Return the [X, Y] coordinate for the center point of the cell that contains the specified text.  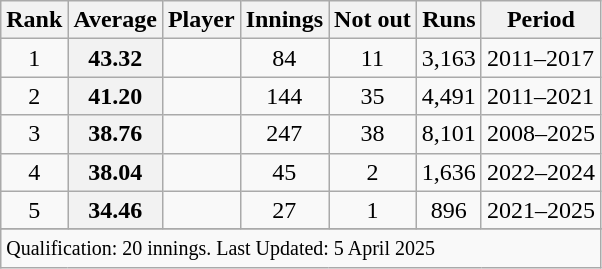
35 [373, 96]
4,491 [448, 96]
896 [448, 210]
38 [373, 134]
41.20 [116, 96]
Average [116, 20]
84 [284, 58]
38.04 [116, 172]
34.46 [116, 210]
2021–2025 [540, 210]
Qualification: 20 innings. Last Updated: 5 April 2025 [301, 248]
2011–2021 [540, 96]
1,636 [448, 172]
2011–2017 [540, 58]
4 [34, 172]
Not out [373, 20]
11 [373, 58]
3 [34, 134]
Player [201, 20]
8,101 [448, 134]
27 [284, 210]
5 [34, 210]
247 [284, 134]
45 [284, 172]
2008–2025 [540, 134]
38.76 [116, 134]
3,163 [448, 58]
144 [284, 96]
Rank [34, 20]
Runs [448, 20]
Innings [284, 20]
43.32 [116, 58]
Period [540, 20]
2022–2024 [540, 172]
